Return [x, y] of the center of cell containing provided text 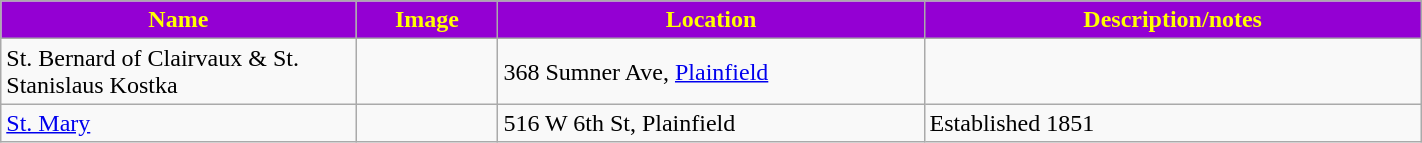
516 W 6th St, Plainfield [711, 123]
Name [178, 20]
Description/notes [1172, 20]
St. Bernard of Clairvaux & St. Stanislaus Kostka [178, 72]
Established 1851 [1172, 123]
Location [711, 20]
368 Sumner Ave, Plainfield [711, 72]
Image [427, 20]
St. Mary [178, 123]
